Search for the cell housing the specified text and yield its [X, Y] center coordinate. 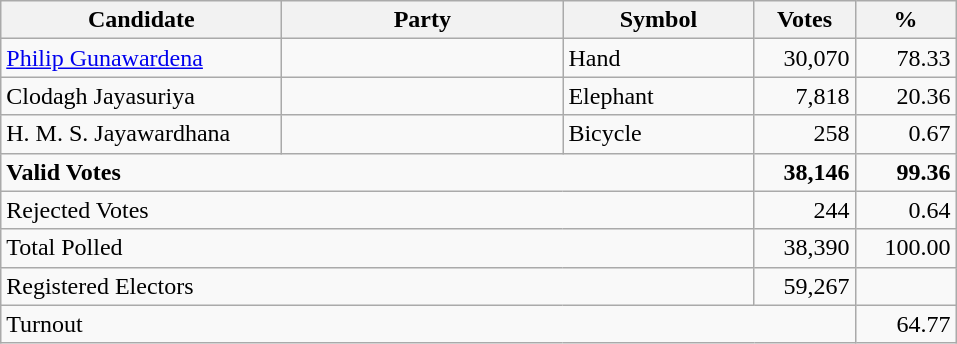
Total Polled [378, 248]
Valid Votes [378, 172]
30,070 [804, 58]
Votes [804, 20]
99.36 [906, 172]
0.67 [906, 134]
244 [804, 210]
0.64 [906, 210]
Elephant [658, 96]
38,146 [804, 172]
Bicycle [658, 134]
Rejected Votes [378, 210]
Philip Gunawardena [142, 58]
Hand [658, 58]
258 [804, 134]
Turnout [428, 324]
59,267 [804, 286]
64.77 [906, 324]
Candidate [142, 20]
Party [422, 20]
Symbol [658, 20]
78.33 [906, 58]
H. M. S. Jayawardhana [142, 134]
Clodagh Jayasuriya [142, 96]
7,818 [804, 96]
100.00 [906, 248]
% [906, 20]
Registered Electors [378, 286]
20.36 [906, 96]
38,390 [804, 248]
